Identify which cell holds the provided text, then report its (x, y) central coordinate. 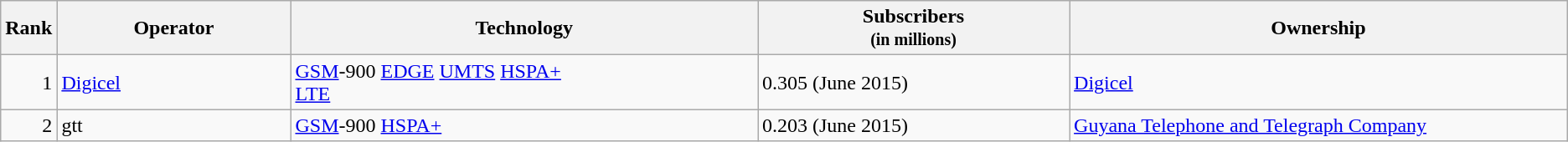
GSM-900 HSPA+ (524, 125)
Operator (174, 28)
0.203 (June 2015) (913, 125)
Guyana Telephone and Telegraph Company (1318, 125)
Subscribers(in millions) (913, 28)
GSM-900 EDGE UMTS HSPA+LTE (524, 82)
Technology (524, 28)
2 (28, 125)
Ownership (1318, 28)
gtt (174, 125)
Rank (28, 28)
1 (28, 82)
0.305 (June 2015) (913, 82)
